Return (x, y) of the center of cell containing provided text 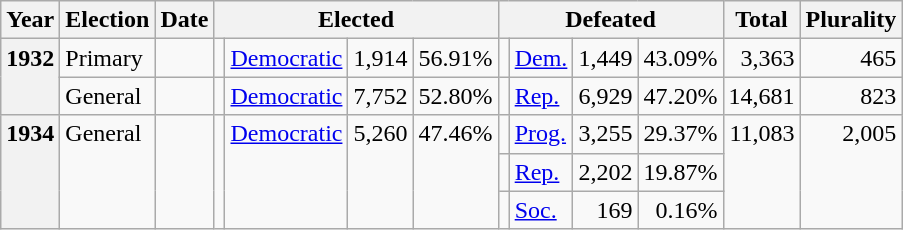
56.91% (456, 58)
3,255 (606, 134)
1932 (30, 77)
47.46% (456, 172)
7,752 (380, 96)
169 (606, 210)
3,363 (762, 58)
1934 (30, 172)
Prog. (541, 134)
1,914 (380, 58)
43.09% (680, 58)
6,929 (606, 96)
Soc. (541, 210)
Date (184, 20)
Defeated (610, 20)
Election (108, 20)
465 (851, 58)
2,005 (851, 172)
14,681 (762, 96)
2,202 (606, 172)
11,083 (762, 172)
Elected (356, 20)
Dem. (541, 58)
0.16% (680, 210)
47.20% (680, 96)
Total (762, 20)
52.80% (456, 96)
Plurality (851, 20)
823 (851, 96)
Primary (108, 58)
19.87% (680, 172)
29.37% (680, 134)
1,449 (606, 58)
5,260 (380, 172)
Year (30, 20)
